Identify which cell holds the provided text, then report its (x, y) central coordinate. 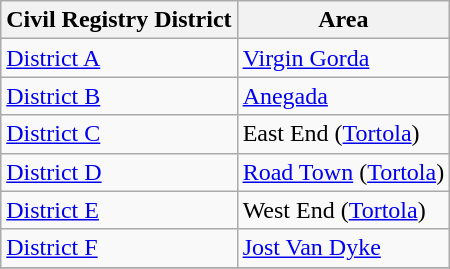
District B (119, 96)
Area (344, 20)
Virgin Gorda (344, 58)
District D (119, 172)
District C (119, 134)
Jost Van Dyke (344, 248)
District F (119, 248)
District E (119, 210)
West End (Tortola) (344, 210)
East End (Tortola) (344, 134)
Road Town (Tortola) (344, 172)
District A (119, 58)
Civil Registry District (119, 20)
Anegada (344, 96)
